Find where the given text appears and provide that cell's center as (x, y) coordinate. 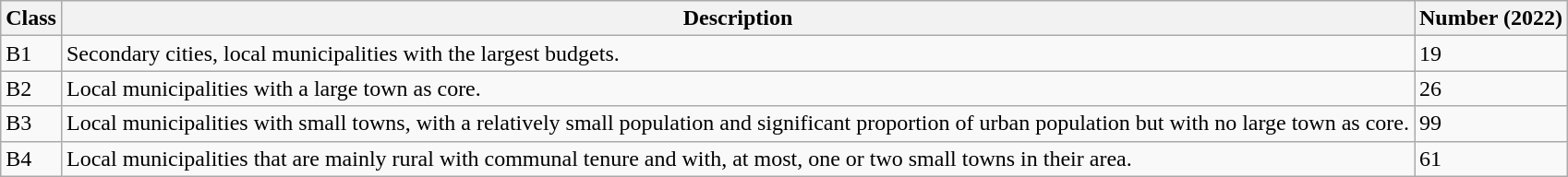
B2 (31, 88)
61 (1491, 159)
B4 (31, 159)
Local municipalities with a large town as core. (737, 88)
19 (1491, 53)
Description (737, 18)
B3 (31, 124)
26 (1491, 88)
Local municipalities that are mainly rural with communal tenure and with, at most, one or two small towns in their area. (737, 159)
B1 (31, 53)
Secondary cities, local municipalities with the largest budgets. (737, 53)
99 (1491, 124)
Class (31, 18)
Number (2022) (1491, 18)
